Determine the (X, Y) coordinate at the center of the cell enclosing the given text.  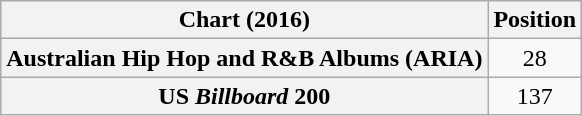
Position (535, 20)
US Billboard 200 (244, 96)
28 (535, 58)
137 (535, 96)
Australian Hip Hop and R&B Albums (ARIA) (244, 58)
Chart (2016) (244, 20)
